For the text-containing cell, return its midpoint in [X, Y] coordinate format. 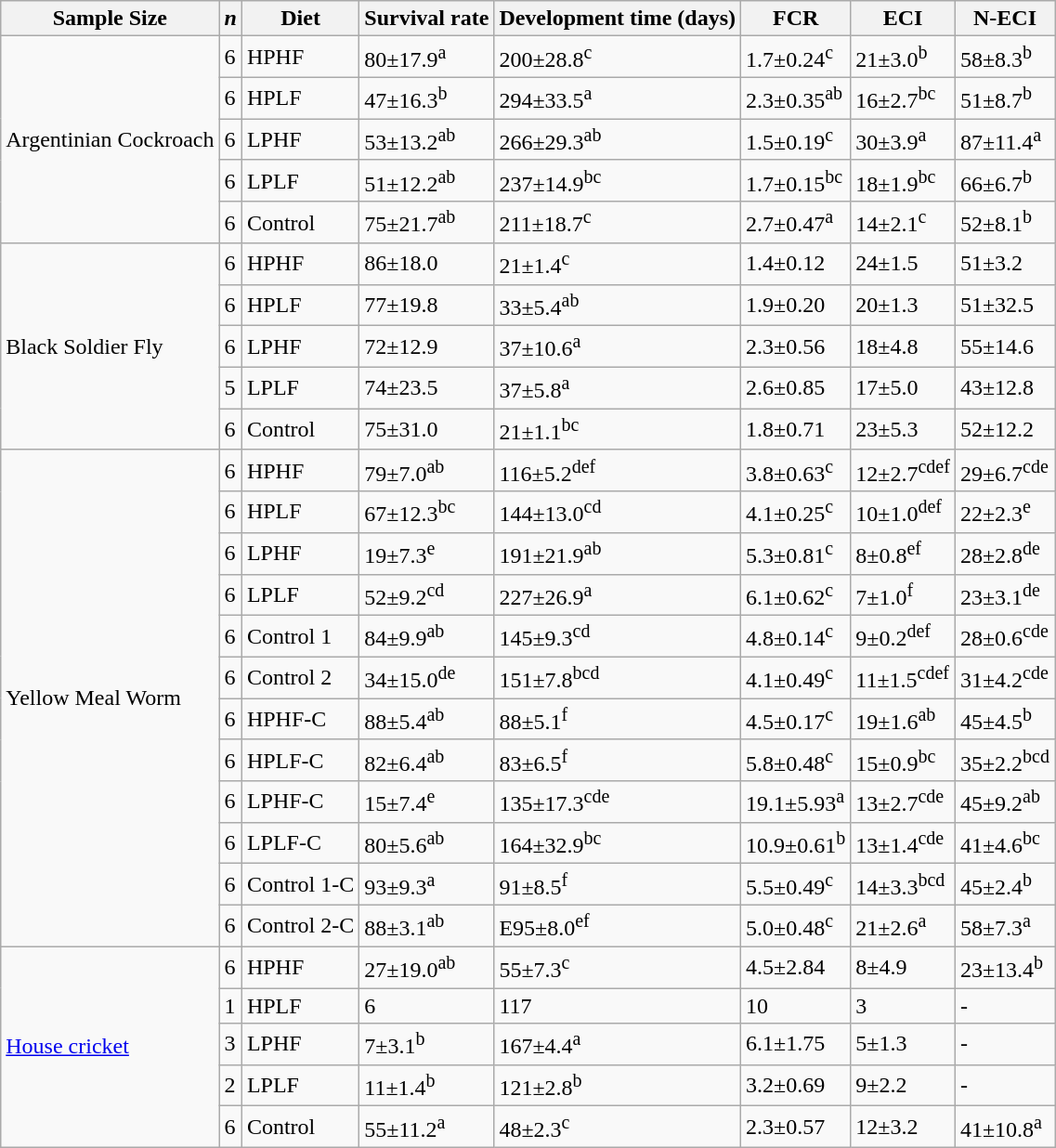
10 [796, 1006]
237±14.9bc [618, 180]
28±2.8de [1005, 554]
67±12.3bc [427, 513]
13±2.7cde [903, 802]
1.4±0.12 [796, 264]
2.3±0.56 [796, 347]
2 [230, 1085]
72±12.9 [427, 347]
4.1±0.49c [796, 678]
5.3±0.81c [796, 554]
37±5.8a [618, 388]
5.0±0.48c [796, 925]
227±26.9a [618, 594]
88±5.1f [618, 719]
LPLF-C [300, 843]
15±0.9bc [903, 760]
43±12.8 [1005, 388]
11±1.4b [427, 1085]
52±9.2cd [427, 594]
116±5.2def [618, 470]
2.3±0.35ab [796, 98]
80±17.9a [427, 58]
Development time (days) [618, 19]
35±2.2bcd [1005, 760]
5.5±0.49c [796, 884]
N-ECI [1005, 19]
55±14.6 [1005, 347]
47±16.3b [427, 98]
17±5.0 [903, 388]
2.7±0.47a [796, 223]
n [230, 19]
58±8.3b [1005, 58]
167±4.4a [618, 1044]
15±7.4e [427, 802]
ECI [903, 19]
10.9±0.61b [796, 843]
19±7.3e [427, 554]
135±17.3cde [618, 802]
14±3.3bcd [903, 884]
91±8.5f [618, 884]
77±19.8 [427, 305]
51±12.2ab [427, 180]
Control 2-C [300, 925]
10±1.0def [903, 513]
Sample Size [110, 19]
16±2.7bc [903, 98]
41±10.8a [1005, 1128]
45±2.4b [1005, 884]
3.2±0.69 [796, 1085]
48±2.3c [618, 1128]
82±6.4ab [427, 760]
23±3.1de [1005, 594]
87±11.4a [1005, 139]
51±3.2 [1005, 264]
21±2.6a [903, 925]
66±6.7b [1005, 180]
4.8±0.14c [796, 637]
7±1.0f [903, 594]
9±2.2 [903, 1085]
2.6±0.85 [796, 388]
Diet [300, 19]
12±3.2 [903, 1128]
1.7±0.15bc [796, 180]
52±8.1b [1005, 223]
2.3±0.57 [796, 1128]
21±3.0b [903, 58]
Control 2 [300, 678]
27±19.0ab [427, 968]
88±3.1ab [427, 925]
6.1±0.62c [796, 594]
6.1±1.75 [796, 1044]
1.7±0.24c [796, 58]
Control 1 [300, 637]
23±5.3 [903, 429]
E95±8.0ef [618, 925]
164±32.9bc [618, 843]
19±1.6ab [903, 719]
19.1±5.93a [796, 802]
9±0.2def [903, 637]
51±32.5 [1005, 305]
191±21.9ab [618, 554]
41±4.6bc [1005, 843]
75±21.7ab [427, 223]
14±2.1c [903, 223]
52±12.2 [1005, 429]
37±10.6a [618, 347]
24±1.5 [903, 264]
21±1.4c [618, 264]
121±2.8b [618, 1085]
45±9.2ab [1005, 802]
8±0.8ef [903, 554]
11±1.5cdef [903, 678]
45±4.5b [1005, 719]
4.5±2.84 [796, 968]
13±1.4cde [903, 843]
145±9.3cd [618, 637]
29±6.7cde [1005, 470]
93±9.3a [427, 884]
Black Soldier Fly [110, 347]
Yellow Meal Worm [110, 698]
7±3.1b [427, 1044]
5 [230, 388]
294±33.5a [618, 98]
211±18.7c [618, 223]
4.5±0.17c [796, 719]
31±4.2cde [1005, 678]
79±7.0ab [427, 470]
1 [230, 1006]
34±15.0de [427, 678]
8±4.9 [903, 968]
FCR [796, 19]
117 [618, 1006]
1.9±0.20 [796, 305]
80±5.6ab [427, 843]
30±3.9a [903, 139]
51±8.7b [1005, 98]
74±23.5 [427, 388]
5±1.3 [903, 1044]
1.5±0.19c [796, 139]
86±18.0 [427, 264]
88±5.4ab [427, 719]
84±9.9ab [427, 637]
House cricket [110, 1047]
LPHF-C [300, 802]
23±13.4b [1005, 968]
55±7.3c [618, 968]
Argentinian Cockroach [110, 139]
58±7.3a [1005, 925]
HPLF-C [300, 760]
53±13.2ab [427, 139]
HPHF-C [300, 719]
5.8±0.48c [796, 760]
33±5.4ab [618, 305]
75±31.0 [427, 429]
Survival rate [427, 19]
21±1.1bc [618, 429]
266±29.3ab [618, 139]
144±13.0cd [618, 513]
83±6.5f [618, 760]
20±1.3 [903, 305]
200±28.8c [618, 58]
Control 1-C [300, 884]
28±0.6cde [1005, 637]
22±2.3e [1005, 513]
151±7.8bcd [618, 678]
12±2.7cdef [903, 470]
3.8±0.63c [796, 470]
55±11.2a [427, 1128]
18±4.8 [903, 347]
1.8±0.71 [796, 429]
18±1.9bc [903, 180]
4.1±0.25c [796, 513]
